Identify which cell holds the provided text, then report its (x, y) central coordinate. 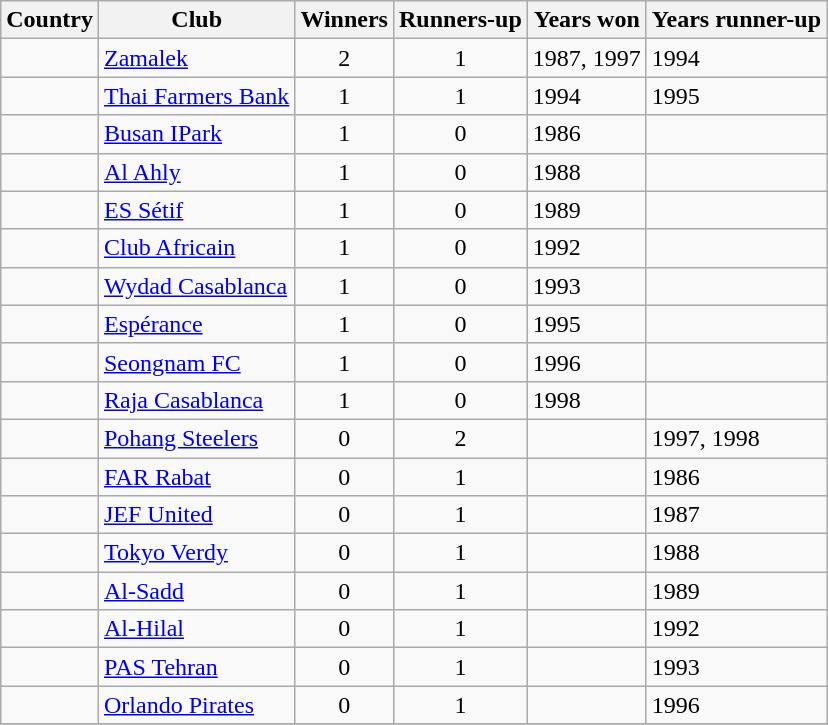
Thai Farmers Bank (196, 96)
Zamalek (196, 58)
Espérance (196, 324)
ES Sétif (196, 210)
PAS Tehran (196, 667)
1998 (586, 400)
Raja Casablanca (196, 400)
Pohang Steelers (196, 438)
1997, 1998 (736, 438)
Al-Hilal (196, 629)
Club (196, 20)
Al Ahly (196, 172)
Al-Sadd (196, 591)
Wydad Casablanca (196, 286)
FAR Rabat (196, 477)
JEF United (196, 515)
Seongnam FC (196, 362)
Country (50, 20)
Years won (586, 20)
1987 (736, 515)
Years runner-up (736, 20)
1987, 1997 (586, 58)
Orlando Pirates (196, 705)
Runners-up (460, 20)
Busan IPark (196, 134)
Winners (344, 20)
Tokyo Verdy (196, 553)
Club Africain (196, 248)
